Determine the [x, y] coordinate at the center of the cell enclosing the given text.  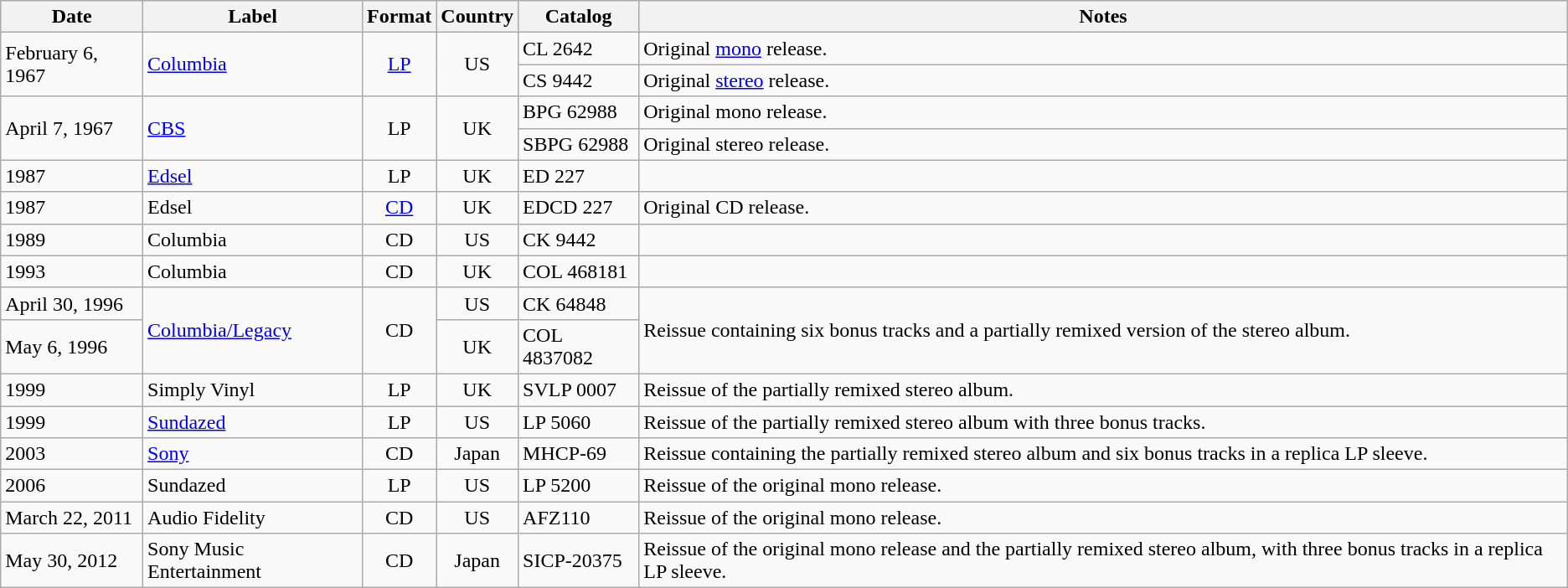
CS 9442 [579, 80]
Country [477, 17]
LP 5200 [579, 486]
Format [399, 17]
Audio Fidelity [253, 518]
MHCP-69 [579, 454]
LP 5060 [579, 421]
CL 2642 [579, 49]
Notes [1104, 17]
Sony [253, 454]
SVLP 0007 [579, 389]
ED 227 [579, 176]
Simply Vinyl [253, 389]
Reissue of the partially remixed stereo album with three bonus tracks. [1104, 421]
Reissue of the partially remixed stereo album. [1104, 389]
March 22, 2011 [72, 518]
Label [253, 17]
AFZ110 [579, 518]
2003 [72, 454]
Reissue of the original mono release and the partially remixed stereo album, with three bonus tracks in a replica LP sleeve. [1104, 561]
COL 4837082 [579, 347]
2006 [72, 486]
CBS [253, 128]
CK 64848 [579, 303]
EDCD 227 [579, 208]
April 7, 1967 [72, 128]
May 6, 1996 [72, 347]
1993 [72, 271]
Date [72, 17]
Columbia/Legacy [253, 330]
May 30, 2012 [72, 561]
SICP-20375 [579, 561]
April 30, 1996 [72, 303]
Sony Music Entertainment [253, 561]
COL 468181 [579, 271]
CK 9442 [579, 240]
Reissue containing six bonus tracks and a partially remixed version of the stereo album. [1104, 330]
1989 [72, 240]
Catalog [579, 17]
Original CD release. [1104, 208]
BPG 62988 [579, 112]
SBPG 62988 [579, 144]
February 6, 1967 [72, 64]
Reissue containing the partially remixed stereo album and six bonus tracks in a replica LP sleeve. [1104, 454]
